Provide the (x, y) coordinate of the cell's center where the given text is located.  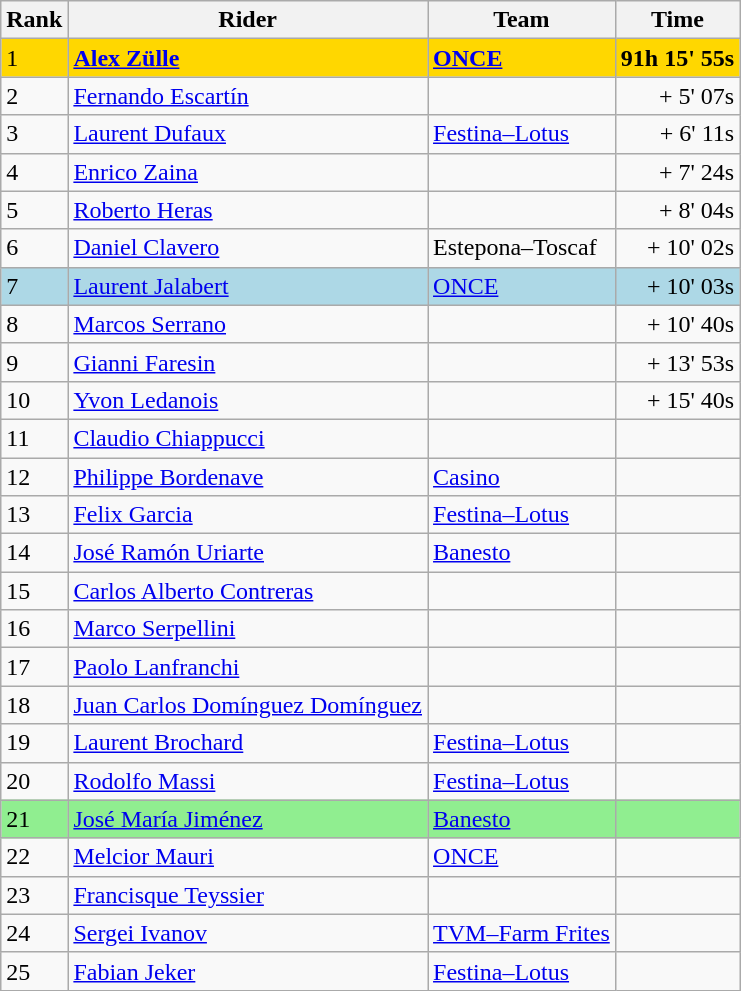
8 (34, 324)
1 (34, 58)
Yvon Ledanois (248, 400)
Sergei Ivanov (248, 933)
+ 15' 40s (677, 400)
24 (34, 933)
Time (677, 20)
+ 13' 53s (677, 362)
Gianni Faresin (248, 362)
12 (34, 477)
+ 10' 40s (677, 324)
Francisque Teyssier (248, 895)
Alex Zülle (248, 58)
Estepona–Toscaf (522, 248)
7 (34, 286)
Laurent Dufaux (248, 134)
Felix Garcia (248, 515)
TVM–Farm Frites (522, 933)
José Ramón Uriarte (248, 553)
Carlos Alberto Contreras (248, 591)
14 (34, 553)
Daniel Clavero (248, 248)
5 (34, 210)
Marcos Serrano (248, 324)
19 (34, 743)
+ 5' 07s (677, 96)
Laurent Brochard (248, 743)
Juan Carlos Domínguez Domínguez (248, 705)
Fabian Jeker (248, 971)
Rank (34, 20)
Philippe Bordenave (248, 477)
Enrico Zaina (248, 172)
16 (34, 629)
4 (34, 172)
Melcior Mauri (248, 857)
Paolo Lanfranchi (248, 667)
6 (34, 248)
+ 10' 03s (677, 286)
22 (34, 857)
+ 8' 04s (677, 210)
13 (34, 515)
17 (34, 667)
91h 15' 55s (677, 58)
Rodolfo Massi (248, 781)
21 (34, 819)
Team (522, 20)
25 (34, 971)
23 (34, 895)
15 (34, 591)
Roberto Heras (248, 210)
11 (34, 438)
Rider (248, 20)
Laurent Jalabert (248, 286)
Claudio Chiappucci (248, 438)
+ 6' 11s (677, 134)
Casino (522, 477)
Marco Serpellini (248, 629)
Fernando Escartín (248, 96)
+ 10' 02s (677, 248)
9 (34, 362)
10 (34, 400)
3 (34, 134)
2 (34, 96)
18 (34, 705)
+ 7' 24s (677, 172)
20 (34, 781)
José María Jiménez (248, 819)
